Return [X, Y] of the center of cell containing provided text 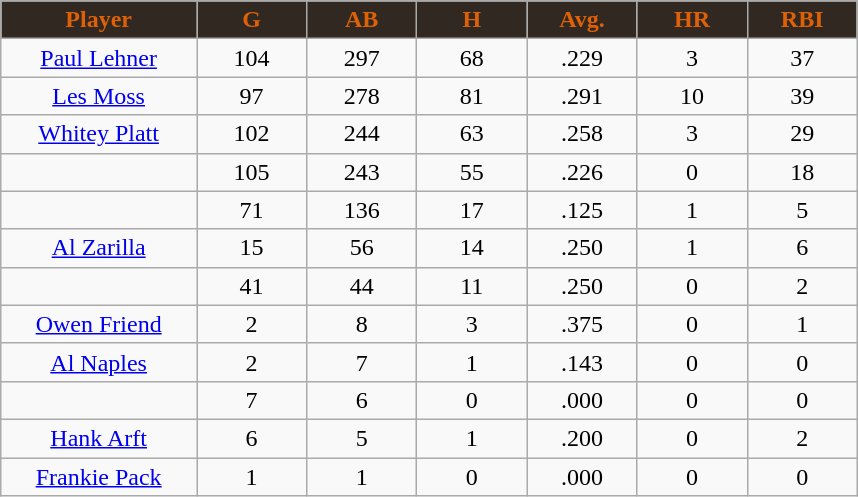
136 [362, 210]
Les Moss [99, 96]
11 [472, 286]
H [472, 20]
297 [362, 58]
AB [362, 20]
.229 [582, 58]
102 [252, 134]
.143 [582, 362]
.125 [582, 210]
HR [692, 20]
Avg. [582, 20]
243 [362, 172]
Hank Arft [99, 438]
81 [472, 96]
37 [802, 58]
63 [472, 134]
14 [472, 248]
.291 [582, 96]
Al Zarilla [99, 248]
68 [472, 58]
.375 [582, 324]
Player [99, 20]
71 [252, 210]
244 [362, 134]
Owen Friend [99, 324]
.200 [582, 438]
39 [802, 96]
15 [252, 248]
G [252, 20]
104 [252, 58]
RBI [802, 20]
41 [252, 286]
Paul Lehner [99, 58]
10 [692, 96]
278 [362, 96]
29 [802, 134]
44 [362, 286]
97 [252, 96]
105 [252, 172]
Frankie Pack [99, 477]
18 [802, 172]
56 [362, 248]
.226 [582, 172]
Al Naples [99, 362]
17 [472, 210]
Whitey Platt [99, 134]
55 [472, 172]
8 [362, 324]
.258 [582, 134]
